Locate the cell with the specified text and output its [x, y] center coordinate. 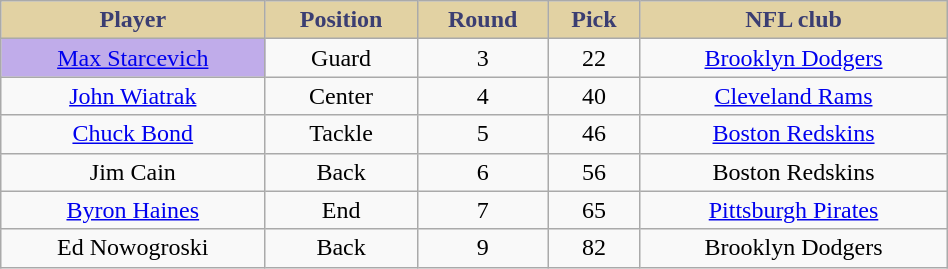
46 [594, 134]
3 [482, 58]
Cleveland Rams [794, 96]
Tackle [341, 134]
22 [594, 58]
7 [482, 210]
40 [594, 96]
Ed Nowogroski [133, 248]
NFL club [794, 20]
6 [482, 172]
5 [482, 134]
82 [594, 248]
Guard [341, 58]
Chuck Bond [133, 134]
Center [341, 96]
56 [594, 172]
Round [482, 20]
Pick [594, 20]
Position [341, 20]
Jim Cain [133, 172]
Pittsburgh Pirates [794, 210]
9 [482, 248]
65 [594, 210]
End [341, 210]
4 [482, 96]
John Wiatrak [133, 96]
Byron Haines [133, 210]
Max Starcevich [133, 58]
Player [133, 20]
